Determine the [x, y] coordinate at the center of the cell enclosing the given text.  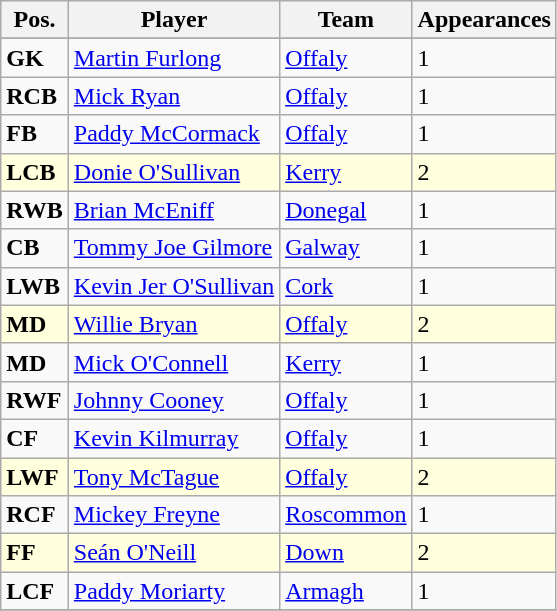
LWB [35, 286]
Mick Ryan [174, 96]
Player [174, 20]
Cork [346, 286]
Seán O'Neill [174, 553]
Mick O'Connell [174, 362]
RCB [35, 96]
Tommy Joe Gilmore [174, 248]
Kevin Jer O'Sullivan [174, 286]
Galway [346, 248]
RWF [35, 400]
FF [35, 553]
Willie Bryan [174, 324]
Team [346, 20]
Paddy McCormack [174, 134]
LCB [35, 172]
Martin Furlong [174, 58]
Roscommon [346, 515]
Pos. [35, 20]
RCF [35, 515]
LWF [35, 477]
RWB [35, 210]
Appearances [484, 20]
FB [35, 134]
Kevin Kilmurray [174, 438]
Brian McEniff [174, 210]
Donegal [346, 210]
CB [35, 248]
Armagh [346, 591]
Down [346, 553]
Tony McTague [174, 477]
Mickey Freyne [174, 515]
GK [35, 58]
LCF [35, 591]
CF [35, 438]
Donie O'Sullivan [174, 172]
Johnny Cooney [174, 400]
Paddy Moriarty [174, 591]
